Search for the cell housing the specified text and yield its [X, Y] center coordinate. 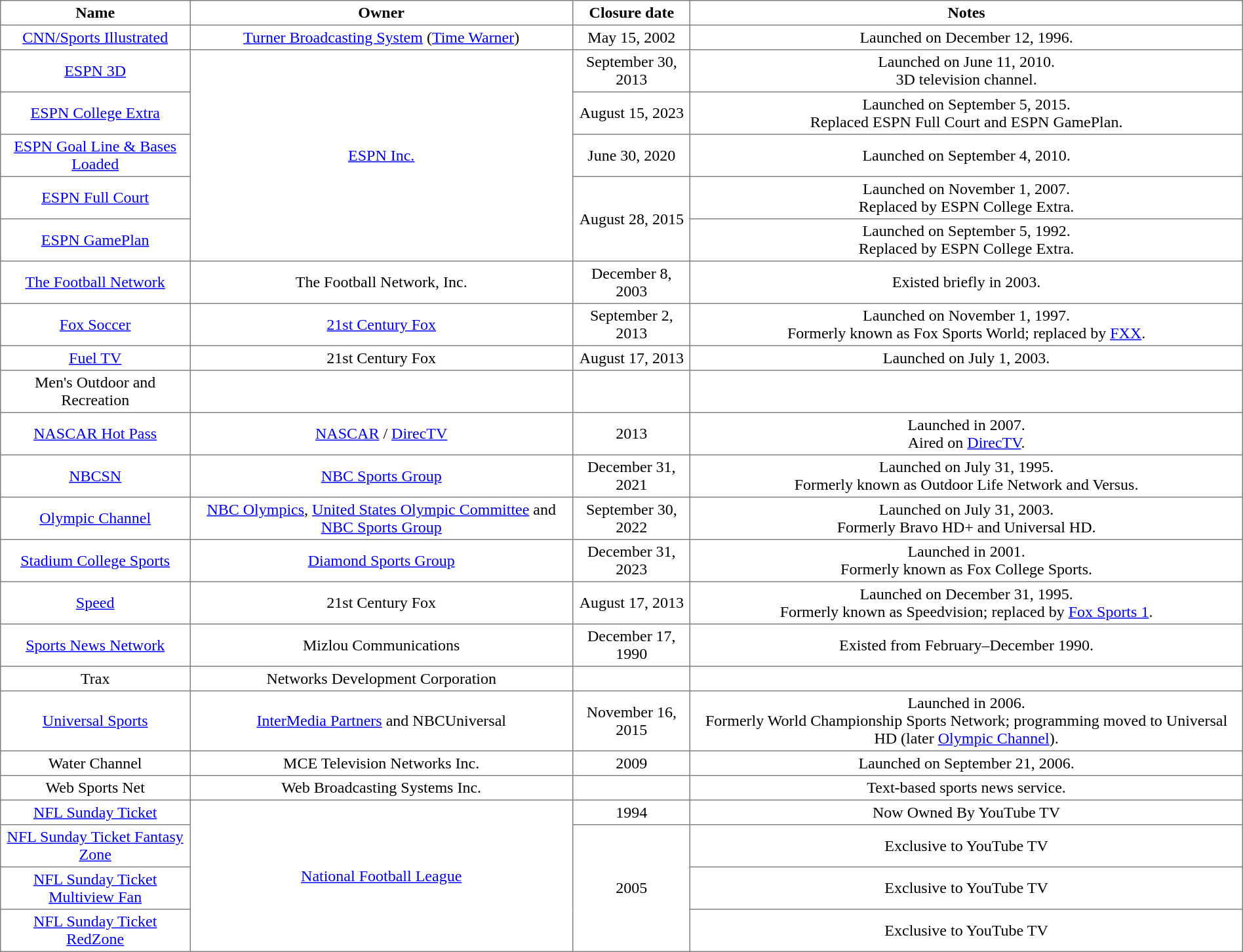
NBC Olympics, United States Olympic Committee and NBC Sports Group [382, 518]
September 30, 2022 [632, 518]
1994 [632, 812]
Web Broadcasting Systems Inc. [382, 788]
Fuel TV [96, 358]
Universal Sports [96, 721]
ESPN College Extra [96, 113]
Closure date [632, 13]
Launched on September 4, 2010. [966, 155]
Turner Broadcasting System (Time Warner) [382, 37]
Launched on September 5, 2015.Replaced ESPN Full Court and ESPN GamePlan. [966, 113]
Notes [966, 13]
Stadium College Sports [96, 561]
NFL Sunday Ticket Fantasy Zone [96, 846]
Launched in 2001.Formerly known as Fox College Sports. [966, 561]
Launched on September 21, 2006. [966, 763]
December 8, 2003 [632, 282]
August 28, 2015 [632, 219]
NFL Sunday Ticket Multiview Fan [96, 888]
Launched on July 31, 1995.Formerly known as Outdoor Life Network and Versus. [966, 476]
ESPN Inc. [382, 155]
May 15, 2002 [632, 37]
December 17, 1990 [632, 645]
Owner [382, 13]
December 31, 2023 [632, 561]
NFL Sunday Ticket RedZone [96, 930]
Launched in 2007.Aired on DirecTV. [966, 433]
Water Channel [96, 763]
Existed briefly in 2003. [966, 282]
Networks Development Corporation [382, 679]
August 15, 2023 [632, 113]
Existed from February–December 1990. [966, 645]
Men's Outdoor and Recreation [96, 391]
The Football Network, Inc. [382, 282]
December 31, 2021 [632, 476]
CNN/Sports Illustrated [96, 37]
Mizlou Communications [382, 645]
June 30, 2020 [632, 155]
ESPN 3D [96, 71]
2005 [632, 888]
Speed [96, 603]
2013 [632, 433]
MCE Television Networks Inc. [382, 763]
NBC Sports Group [382, 476]
ESPN Goal Line & Bases Loaded [96, 155]
Launched on December 12, 1996. [966, 37]
NASCAR / DirecTV [382, 433]
Sports News Network [96, 645]
Olympic Channel [96, 518]
Launched in 2006.Formerly World Championship Sports Network; programming moved to Universal HD (later Olympic Channel). [966, 721]
Launched on June 11, 2010.3D television channel. [966, 71]
Launched on November 1, 2007.Replaced by ESPN College Extra. [966, 197]
2009 [632, 763]
Launched on September 5, 1992.Replaced by ESPN College Extra. [966, 240]
Fox Soccer [96, 325]
September 2, 2013 [632, 325]
November 16, 2015 [632, 721]
NASCAR Hot Pass [96, 433]
NBCSN [96, 476]
Web Sports Net [96, 788]
InterMedia Partners and NBCUniversal [382, 721]
Launched on July 1, 2003. [966, 358]
Launched on July 31, 2003.Formerly Bravo HD+ and Universal HD. [966, 518]
Diamond Sports Group [382, 561]
The Football Network [96, 282]
September 30, 2013 [632, 71]
Launched on December 31, 1995.Formerly known as Speedvision; replaced by Fox Sports 1. [966, 603]
NFL Sunday Ticket [96, 812]
ESPN Full Court [96, 197]
Name [96, 13]
Text-based sports news service. [966, 788]
ESPN GamePlan [96, 240]
Launched on November 1, 1997.Formerly known as Fox Sports World; replaced by FXX. [966, 325]
Trax [96, 679]
National Football League [382, 876]
Now Owned By YouTube TV [966, 812]
